From the cell containing the given text, extract its center point as (X, Y) coordinate. 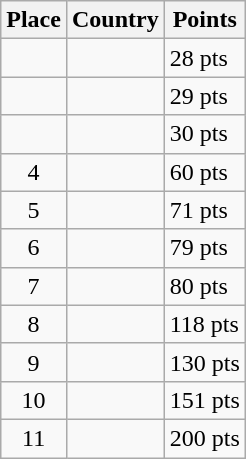
28 pts (204, 58)
200 pts (204, 438)
Country (115, 20)
118 pts (204, 324)
11 (34, 438)
71 pts (204, 210)
151 pts (204, 400)
Points (204, 20)
Place (34, 20)
6 (34, 248)
80 pts (204, 286)
79 pts (204, 248)
10 (34, 400)
9 (34, 362)
5 (34, 210)
29 pts (204, 96)
60 pts (204, 172)
7 (34, 286)
130 pts (204, 362)
8 (34, 324)
4 (34, 172)
30 pts (204, 134)
